Locate the cell with the specified text and output its [x, y] center coordinate. 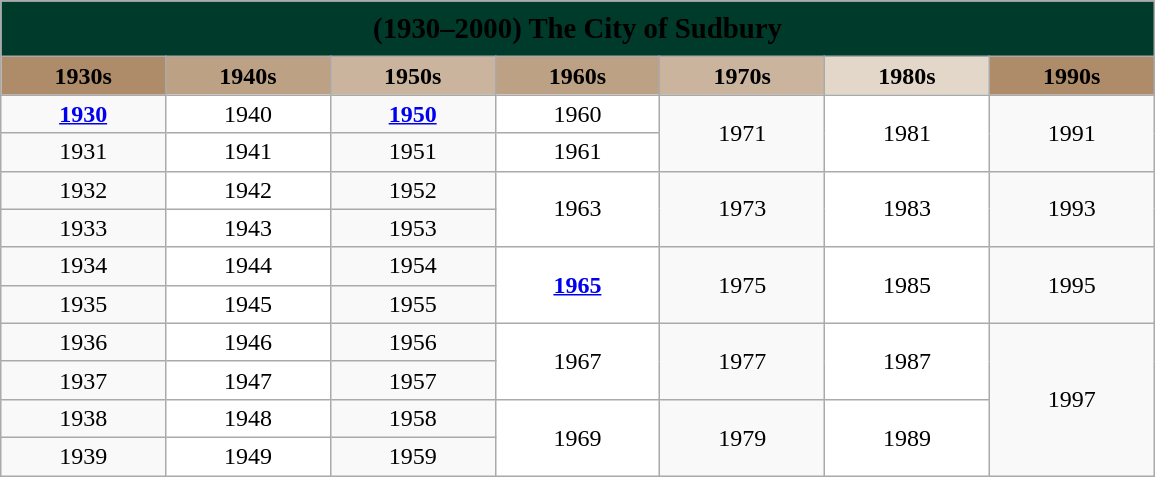
1991 [1072, 133]
(1930–2000) The City of Sudbury [578, 29]
1946 [248, 342]
1945 [248, 304]
1930 [84, 114]
1959 [412, 456]
1975 [742, 285]
1931 [84, 152]
1949 [248, 456]
1936 [84, 342]
1963 [578, 209]
1941 [248, 152]
1951 [412, 152]
1990s [1072, 76]
1969 [578, 437]
1933 [84, 228]
1980s [908, 76]
1971 [742, 133]
1967 [578, 361]
1958 [412, 418]
1960 [578, 114]
1995 [1072, 285]
1953 [412, 228]
1948 [248, 418]
1942 [248, 190]
1938 [84, 418]
1997 [1072, 399]
1961 [578, 152]
1947 [248, 380]
1981 [908, 133]
1965 [578, 285]
1960s [578, 76]
1932 [84, 190]
1956 [412, 342]
1989 [908, 437]
1954 [412, 266]
1955 [412, 304]
1977 [742, 361]
1985 [908, 285]
1993 [1072, 209]
1937 [84, 380]
1957 [412, 380]
1950s [412, 76]
1939 [84, 456]
1935 [84, 304]
1930s [84, 76]
1940s [248, 76]
1952 [412, 190]
1944 [248, 266]
1970s [742, 76]
1983 [908, 209]
1950 [412, 114]
1987 [908, 361]
1943 [248, 228]
1979 [742, 437]
1934 [84, 266]
1940 [248, 114]
1973 [742, 209]
